Determine the [x, y] coordinate at the center of the cell enclosing the given text.  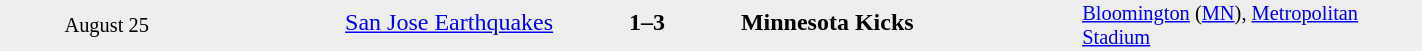
Minnesota Kicks [910, 23]
August 25 [106, 26]
1–3 [648, 23]
San Jose Earthquakes [384, 23]
Bloomington (MN), Metropolitan Stadium [1252, 26]
